Extract the (x, y) coordinate from the center of the cell holding the provided text.  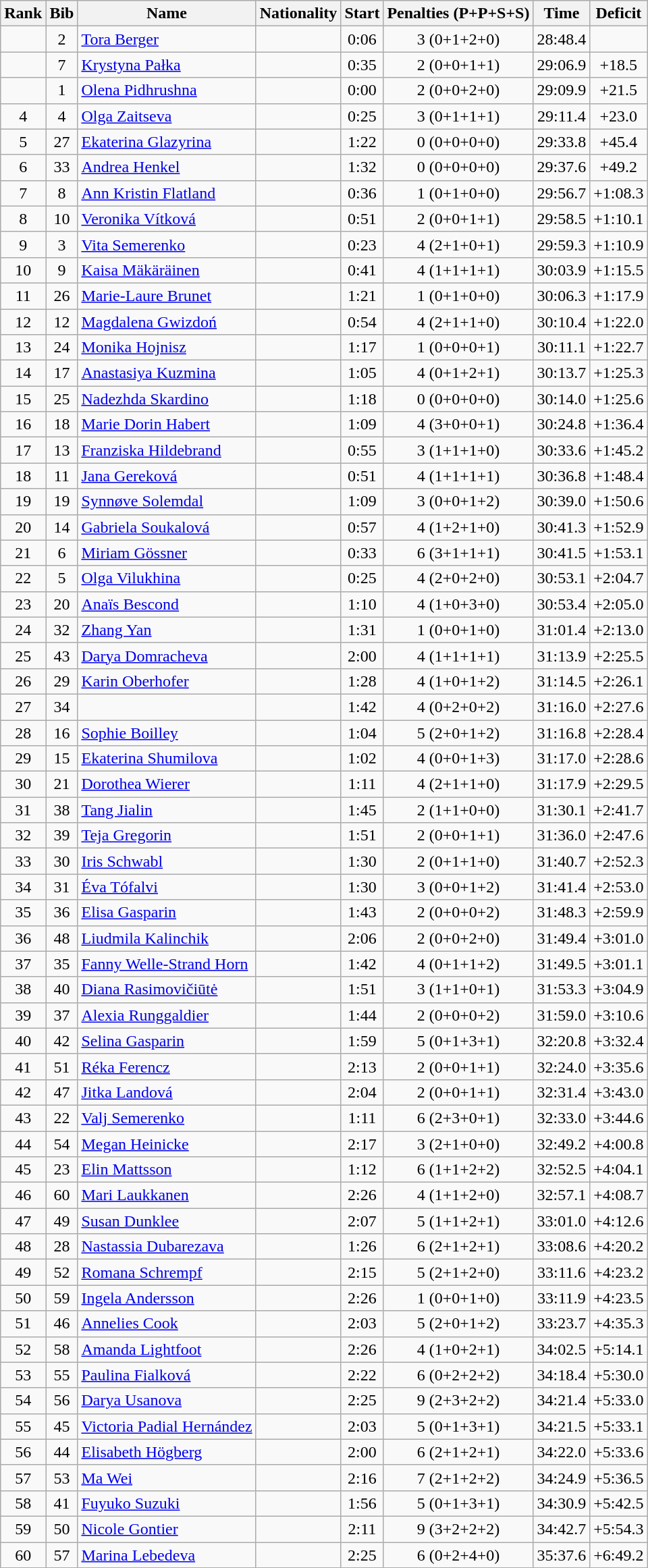
31:17.0 (562, 759)
Olga Vilukhina (167, 578)
0:41 (362, 270)
Alexia Runggaldier (167, 1015)
1:56 (362, 1503)
6 (3+1+1+1) (458, 553)
31:48.3 (562, 913)
7 (2+1+2+2) (458, 1478)
6 (1+1+2+2) (458, 1170)
Ekaterina Shumilova (167, 759)
Fuyuko Suzuki (167, 1503)
+2:47.6 (618, 836)
30:41.3 (562, 527)
Elin Mattsson (167, 1170)
4 (0+1+2+1) (458, 373)
Elisabeth Högberg (167, 1452)
2 (62, 39)
2 (0+1+1+0) (458, 861)
Teja Gregorin (167, 836)
Darya Usanova (167, 1401)
Krystyna Pałka (167, 65)
4 (0+1+1+2) (458, 964)
Dorothea Wierer (167, 784)
+4:00.8 (618, 1144)
32:20.8 (562, 1041)
4 (1+0+3+0) (458, 604)
32:31.4 (562, 1092)
29:56.7 (562, 193)
2:16 (362, 1478)
0:06 (362, 39)
6 (2+3+0+1) (458, 1118)
+4:12.6 (618, 1221)
Magdalena Gwizdoń (167, 322)
+5:42.5 (618, 1503)
Nationality (298, 13)
34:02.5 (562, 1349)
2:15 (362, 1272)
4 (1+2+1+0) (458, 527)
6 (0+2+2+2) (458, 1375)
3 (2+1+0+0) (458, 1144)
Valj Semerenko (167, 1118)
+2:04.7 (618, 578)
31:49.4 (562, 938)
Susan Dunklee (167, 1221)
35:37.6 (562, 1555)
29:37.6 (562, 167)
+3:01.1 (618, 964)
+4:23.5 (618, 1298)
Anastasiya Kuzmina (167, 373)
31:17.9 (562, 784)
Iris Schwabl (167, 861)
+3:35.6 (618, 1066)
Vita Semerenko (167, 244)
+5:36.5 (618, 1478)
+1:15.5 (618, 270)
Start (362, 13)
2:04 (362, 1092)
0:23 (362, 244)
+2:59.9 (618, 913)
Nastassia Dubarezava (167, 1247)
+5:33.6 (618, 1452)
34:24.9 (562, 1478)
+6:49.2 (618, 1555)
33:11.6 (562, 1272)
+1:52.9 (618, 527)
Victoria Padial Hernández (167, 1426)
0:33 (362, 553)
Annelies Cook (167, 1324)
1:18 (362, 399)
9 (3+2+2+2) (458, 1529)
30:41.5 (562, 553)
34:42.7 (562, 1529)
30:53.1 (562, 578)
31:13.9 (562, 655)
Ann Kristin Flatland (167, 193)
Andrea Henkel (167, 167)
34:30.9 (562, 1503)
+3:43.0 (618, 1092)
4 (3+0+0+1) (458, 425)
30:13.7 (562, 373)
1 (62, 90)
34:22.0 (562, 1452)
32:49.2 (562, 1144)
5 (1+1+2+1) (458, 1221)
Diana Rasimovičiūtė (167, 990)
+45.4 (618, 142)
1:17 (362, 348)
+3:04.9 (618, 990)
Synnøve Solemdal (167, 502)
+1:25.3 (618, 373)
+18.5 (618, 65)
1:12 (362, 1170)
Miriam Gössner (167, 553)
+3:10.6 (618, 1015)
+2:53.0 (618, 887)
1:22 (362, 142)
+2:13.0 (618, 630)
30:06.3 (562, 296)
Liudmila Kalinchik (167, 938)
+1:10.9 (618, 244)
Ingela Andersson (167, 1298)
+2:25.5 (618, 655)
1:31 (362, 630)
2:06 (362, 938)
1:02 (362, 759)
Franziska Hildebrand (167, 450)
+5:30.0 (618, 1375)
Paulina Fialková (167, 1375)
Réka Ferencz (167, 1066)
30:10.4 (562, 322)
29:09.9 (562, 90)
0:55 (362, 450)
+1:45.2 (618, 450)
Romana Schrempf (167, 1272)
3 (0+1+2+0) (458, 39)
1:43 (362, 913)
Zhang Yan (167, 630)
+4:08.7 (618, 1195)
+1:48.4 (618, 476)
Name (167, 13)
+2:52.3 (618, 861)
33:11.9 (562, 1298)
4 (2+1+0+1) (458, 244)
+2:28.4 (618, 732)
Darya Domracheva (167, 655)
Éva Tófalvi (167, 887)
1:21 (362, 296)
Kaisa Mäkäräinen (167, 270)
2:17 (362, 1144)
+2:28.6 (618, 759)
30:03.9 (562, 270)
+49.2 (618, 167)
33:23.7 (562, 1324)
34:21.4 (562, 1401)
+2:41.7 (618, 810)
Mari Laukkanen (167, 1195)
+3:32.4 (618, 1041)
1:32 (362, 167)
Ekaterina Glazyrina (167, 142)
30:14.0 (562, 399)
+1:53.1 (618, 553)
Fanny Welle-Strand Horn (167, 964)
Marie Dorin Habert (167, 425)
33:01.0 (562, 1221)
2:07 (362, 1221)
33:08.6 (562, 1247)
32:24.0 (562, 1066)
32:52.5 (562, 1170)
34:18.4 (562, 1375)
Marina Lebedeva (167, 1555)
31:30.1 (562, 810)
+4:04.1 (618, 1170)
0:36 (362, 193)
3 (0+1+1+1) (458, 116)
Marie-Laure Brunet (167, 296)
4 (1+0+1+2) (458, 681)
+5:14.1 (618, 1349)
Monika Hojnisz (167, 348)
Rank (23, 13)
+23.0 (618, 116)
Time (562, 13)
Nadezhda Skardino (167, 399)
+5:33.1 (618, 1426)
Veronika Vítková (167, 219)
Selina Gasparin (167, 1041)
29:11.4 (562, 116)
+1:25.6 (618, 399)
30:39.0 (562, 502)
1:04 (362, 732)
1:26 (362, 1247)
30:33.6 (562, 450)
31:16.0 (562, 707)
30:11.1 (562, 348)
6 (0+2+4+0) (458, 1555)
31:53.3 (562, 990)
0:57 (362, 527)
31:36.0 (562, 836)
+1:10.1 (618, 219)
+4:35.3 (618, 1324)
30:53.4 (562, 604)
29:06.9 (562, 65)
Sophie Boilley (167, 732)
+2:27.6 (618, 707)
Amanda Lightfoot (167, 1349)
29:58.5 (562, 219)
+1:22.7 (618, 348)
Gabriela Soukalová (167, 527)
4 (0+0+1+3) (458, 759)
Tang Jialin (167, 810)
4 (0+2+0+2) (458, 707)
Olga Zaitseva (167, 116)
0:00 (362, 90)
+4:20.2 (618, 1247)
2:22 (362, 1375)
+5:54.3 (618, 1529)
Megan Heinicke (167, 1144)
Penalties (P+P+S+S) (458, 13)
+1:08.3 (618, 193)
30:36.8 (562, 476)
3 (62, 244)
4 (1+1+2+0) (458, 1195)
31:59.0 (562, 1015)
+1:50.6 (618, 502)
31:49.5 (562, 964)
1:05 (362, 373)
+2:26.1 (618, 681)
1 (0+0+0+1) (458, 348)
Olena Pidhrushna (167, 90)
1:59 (362, 1041)
Nicole Gontier (167, 1529)
4 (1+0+2+1) (458, 1349)
3 (1+1+1+0) (458, 450)
+1:36.4 (618, 425)
1:44 (362, 1015)
0:35 (362, 65)
29:33.8 (562, 142)
0:54 (362, 322)
34:21.5 (562, 1426)
1:28 (362, 681)
Karin Oberhofer (167, 681)
2 (1+1+0+0) (458, 810)
31:16.8 (562, 732)
31:41.4 (562, 887)
3 (1+1+0+1) (458, 990)
9 (2+3+2+2) (458, 1401)
+2:05.0 (618, 604)
+2:29.5 (618, 784)
+1:22.0 (618, 322)
4 (2+0+2+0) (458, 578)
Jitka Landová (167, 1092)
30:24.8 (562, 425)
+21.5 (618, 90)
Anaïs Bescond (167, 604)
5 (2+1+2+0) (458, 1272)
1:10 (362, 604)
Ma Wei (167, 1478)
31:01.4 (562, 630)
Bib (62, 13)
29:59.3 (562, 244)
+5:33.0 (618, 1401)
Tora Berger (167, 39)
2:13 (362, 1066)
32:33.0 (562, 1118)
+4:23.2 (618, 1272)
+3:01.0 (618, 938)
31:40.7 (562, 861)
28:48.4 (562, 39)
32:57.1 (562, 1195)
31:14.5 (562, 681)
Jana Gereková (167, 476)
+1:17.9 (618, 296)
1:45 (362, 810)
Elisa Gasparin (167, 913)
2:11 (362, 1529)
+3:44.6 (618, 1118)
Deficit (618, 13)
